Identify which cell holds the provided text, then report its (x, y) central coordinate. 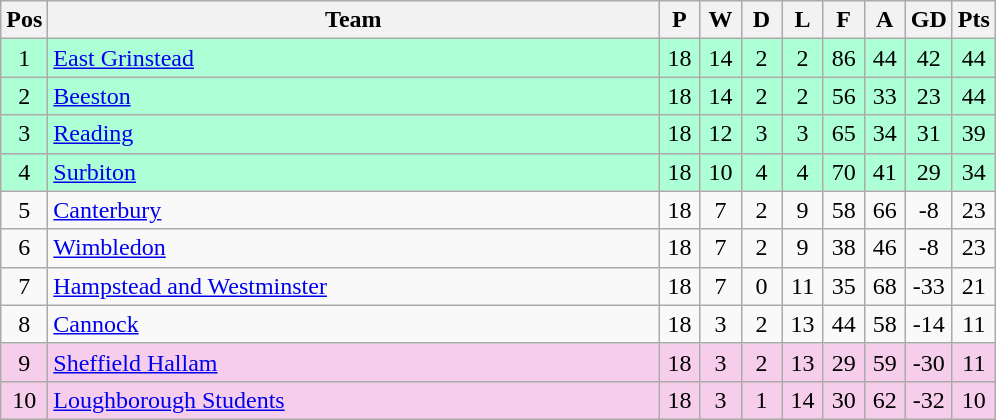
Canterbury (354, 210)
Reading (354, 134)
Team (354, 20)
5 (24, 210)
86 (844, 58)
-32 (928, 400)
66 (884, 210)
39 (974, 134)
0 (762, 286)
Cannock (354, 324)
Wimbledon (354, 248)
P (680, 20)
Hampstead and Westminster (354, 286)
41 (884, 172)
30 (844, 400)
Pos (24, 20)
Pts (974, 20)
GD (928, 20)
8 (24, 324)
42 (928, 58)
Loughborough Students (354, 400)
6 (24, 248)
68 (884, 286)
-33 (928, 286)
W (720, 20)
33 (884, 96)
59 (884, 362)
62 (884, 400)
D (762, 20)
L (802, 20)
Sheffield Hallam (354, 362)
A (884, 20)
70 (844, 172)
38 (844, 248)
31 (928, 134)
F (844, 20)
65 (844, 134)
56 (844, 96)
12 (720, 134)
-14 (928, 324)
Surbiton (354, 172)
46 (884, 248)
-30 (928, 362)
Beeston (354, 96)
21 (974, 286)
35 (844, 286)
East Grinstead (354, 58)
